Pinpoint the cell where the given text exists, returning its [x, y] midpoint coordinate. 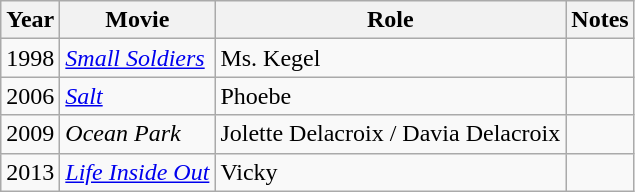
Year [30, 20]
2013 [30, 172]
Jolette Delacroix / Davia Delacroix [390, 134]
2009 [30, 134]
1998 [30, 58]
Vicky [390, 172]
Small Soldiers [138, 58]
Ocean Park [138, 134]
Notes [600, 20]
2006 [30, 96]
Movie [138, 20]
Role [390, 20]
Salt [138, 96]
Life Inside Out [138, 172]
Phoebe [390, 96]
Ms. Kegel [390, 58]
